Capture the cell that displays the provided text and extract its (X, Y) central coordinate. 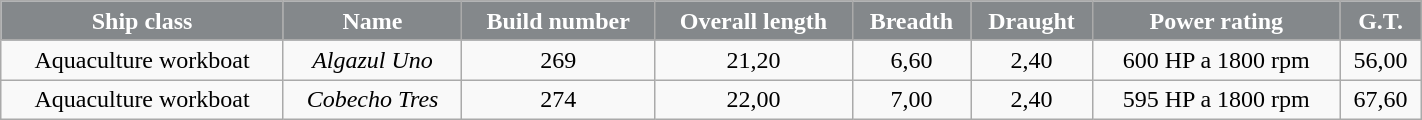
22,00 (754, 100)
67,60 (1380, 100)
Name (372, 20)
600 HP a 1800 rpm (1216, 60)
7,00 (911, 100)
Overall length (754, 20)
56,00 (1380, 60)
Power rating (1216, 20)
595 HP a 1800 rpm (1216, 100)
Build number (558, 20)
Draught (1031, 20)
6,60 (911, 60)
Ship class (142, 20)
Algazul Uno (372, 60)
Breadth (911, 20)
21,20 (754, 60)
Cobecho Tres (372, 100)
G.T. (1380, 20)
274 (558, 100)
269 (558, 60)
